Provide the [x, y] coordinate of the cell's center where the given text is located.  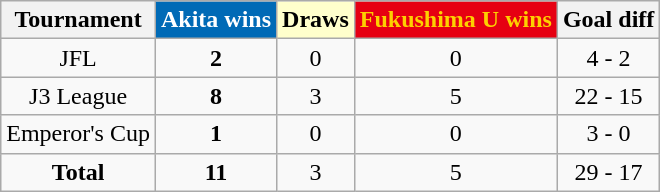
J3 League [78, 96]
Draws [316, 20]
22 - 15 [608, 96]
JFL [78, 58]
Total [78, 172]
Akita wins [216, 20]
Goal diff [608, 20]
2 [216, 58]
1 [216, 134]
3 - 0 [608, 134]
4 - 2 [608, 58]
Fukushima U wins [456, 20]
29 - 17 [608, 172]
11 [216, 172]
8 [216, 96]
Emperor's Cup [78, 134]
Tournament [78, 20]
